Search for the cell housing the specified text and yield its [x, y] center coordinate. 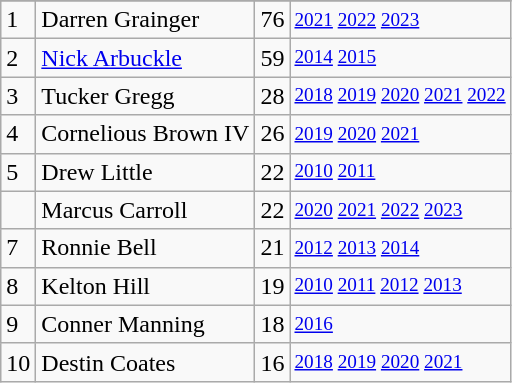
Conner Manning [146, 324]
2021 2022 2023 [400, 20]
4 [18, 134]
2018 2019 2020 2021 [400, 362]
2018 2019 2020 2021 2022 [400, 96]
Ronnie Bell [146, 248]
2016 [400, 324]
Destin Coates [146, 362]
Tucker Gregg [146, 96]
18 [272, 324]
2010 2011 [400, 172]
Marcus Carroll [146, 210]
19 [272, 286]
8 [18, 286]
2010 2011 2012 2013 [400, 286]
2 [18, 58]
10 [18, 362]
Darren Grainger [146, 20]
59 [272, 58]
Drew Little [146, 172]
2014 2015 [400, 58]
21 [272, 248]
Cornelious Brown IV [146, 134]
2012 2013 2014 [400, 248]
9 [18, 324]
7 [18, 248]
16 [272, 362]
76 [272, 20]
1 [18, 20]
2020 2021 2022 2023 [400, 210]
28 [272, 96]
Kelton Hill [146, 286]
Nick Arbuckle [146, 58]
2019 2020 2021 [400, 134]
5 [18, 172]
26 [272, 134]
3 [18, 96]
